From the cell containing the given text, extract its center point as (x, y) coordinate. 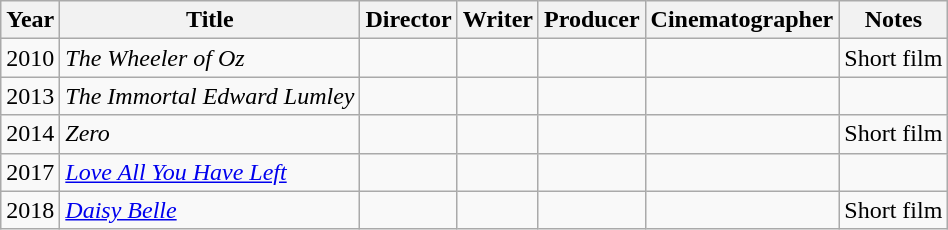
Zero (210, 134)
2010 (30, 58)
The Immortal Edward Lumley (210, 96)
Daisy Belle (210, 210)
2017 (30, 172)
Title (210, 20)
The Wheeler of Oz (210, 58)
Director (408, 20)
Year (30, 20)
Writer (498, 20)
2014 (30, 134)
2013 (30, 96)
Cinematographer (742, 20)
Love All You Have Left (210, 172)
Notes (894, 20)
2018 (30, 210)
Producer (592, 20)
